Extract the (x, y) coordinate from the center of the cell holding the provided text.  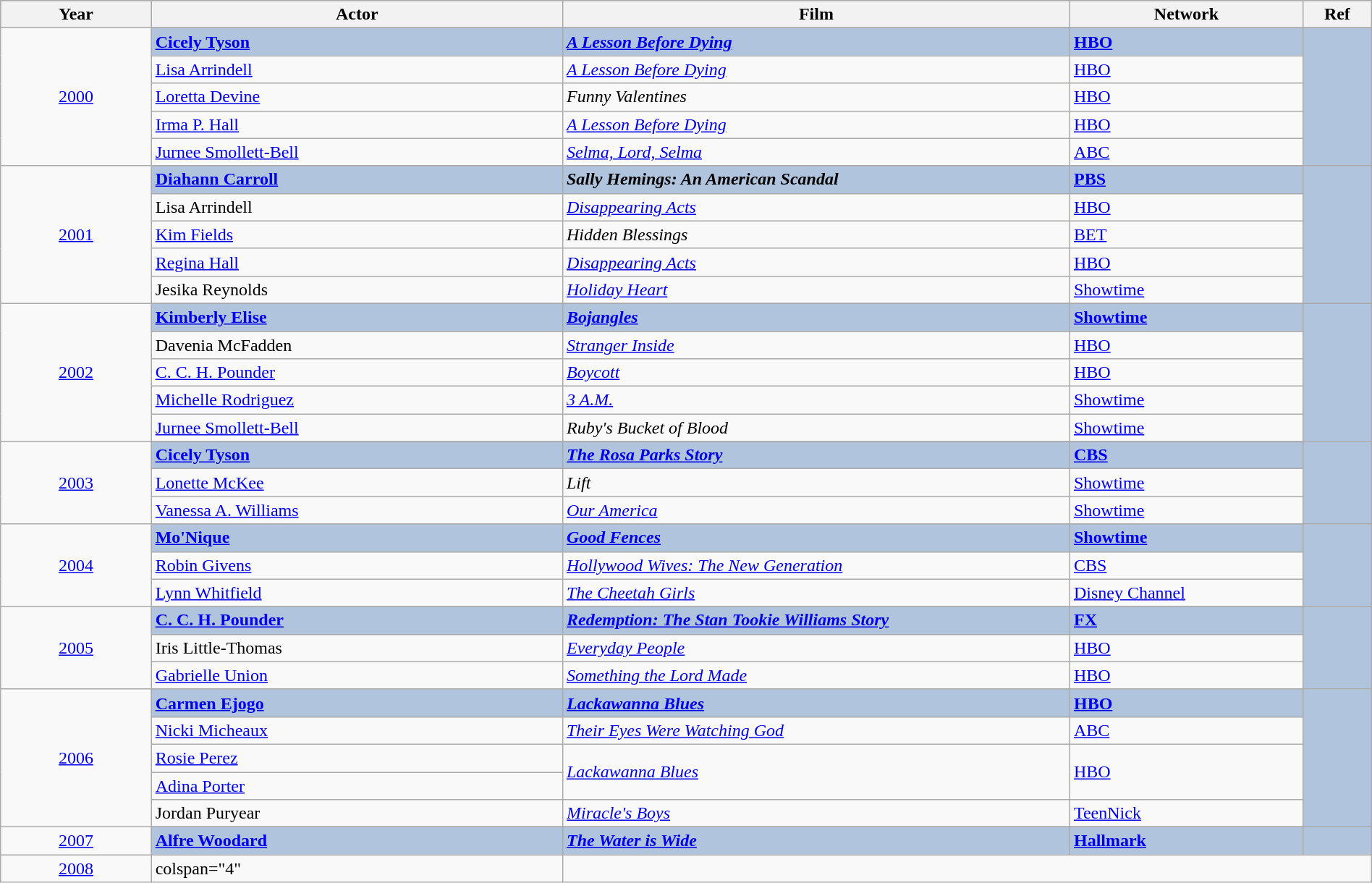
Lynn Whitfield (357, 593)
Their Eyes Were Watching God (816, 730)
Jordan Puryear (357, 814)
Lift (816, 483)
Something the Lord Made (816, 675)
2004 (76, 565)
Stranger Inside (816, 345)
FX (1186, 620)
Holiday Heart (816, 290)
PBS (1186, 179)
Network (1186, 14)
Funny Valentines (816, 97)
Our America (816, 510)
2007 (76, 841)
3 A.M. (816, 400)
Alfre Woodard (357, 841)
Kimberly Elise (357, 317)
Mo'Nique (357, 538)
The Rosa Parks Story (816, 455)
Adina Porter (357, 785)
TeenNick (1186, 814)
Gabrielle Union (357, 675)
2002 (76, 372)
Year (76, 14)
Lonette McKee (357, 483)
Ruby's Bucket of Blood (816, 428)
Redemption: The Stan Tookie Williams Story (816, 620)
Rosie Perez (357, 758)
Jesika Reynolds (357, 290)
Disney Channel (1186, 593)
2005 (76, 648)
2006 (76, 758)
The Water is Wide (816, 841)
BET (1186, 235)
Selma, Lord, Selma (816, 152)
Miracle's Boys (816, 814)
Hollywood Wives: The New Generation (816, 565)
Ref (1337, 14)
colspan="4" (357, 869)
Actor (357, 14)
Diahann Carroll (357, 179)
Michelle Rodriguez (357, 400)
Davenia McFadden (357, 345)
Hidden Blessings (816, 235)
Carmen Ejogo (357, 703)
Bojangles (816, 317)
Loretta Devine (357, 97)
Iris Little-Thomas (357, 648)
Regina Hall (357, 262)
Kim Fields (357, 235)
Everyday People (816, 648)
Irma P. Hall (357, 124)
Boycott (816, 373)
Nicki Micheaux (357, 730)
Hallmark (1186, 841)
2008 (76, 869)
Vanessa A. Williams (357, 510)
Sally Hemings: An American Scandal (816, 179)
2001 (76, 235)
The Cheetah Girls (816, 593)
2000 (76, 97)
2003 (76, 483)
Robin Givens (357, 565)
Film (816, 14)
Good Fences (816, 538)
